Return [X, Y] of the center of cell containing provided text 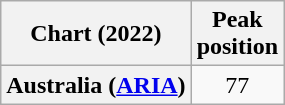
Peakposition [237, 34]
77 [237, 85]
Chart (2022) [96, 34]
Australia (ARIA) [96, 85]
